Pinpoint the cell where the given text exists, returning its [x, y] midpoint coordinate. 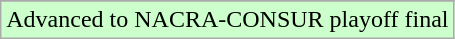
Advanced to NACRA-CONSUR playoff final [228, 20]
